Provide the (x, y) coordinate of the cell's center where the given text is located.  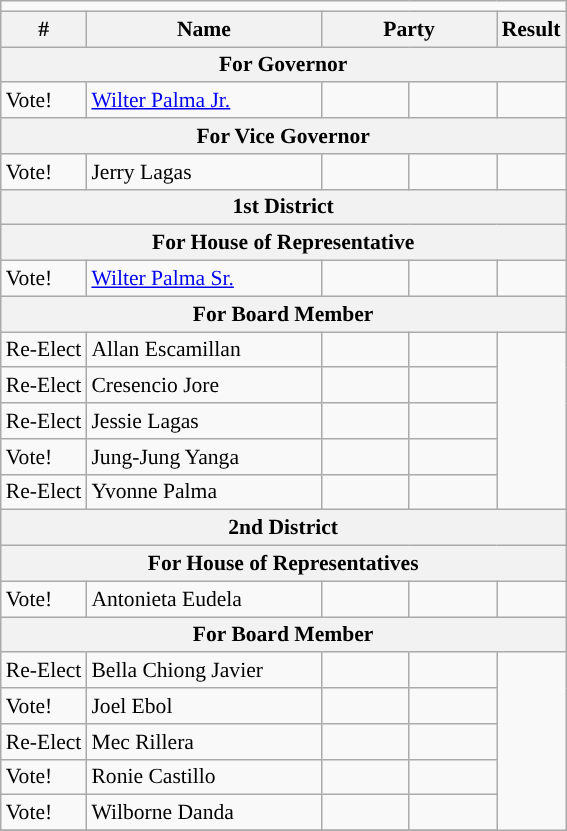
# (44, 29)
For House of Representative (284, 243)
Bella Chiong Javier (204, 671)
For Governor (284, 65)
Ronie Castillo (204, 777)
Mec Rillera (204, 742)
Wilborne Danda (204, 813)
Wilter Palma Sr. (204, 279)
Antonieta Eudela (204, 599)
Jessie Lagas (204, 421)
Party (410, 29)
2nd District (284, 528)
For House of Representatives (284, 564)
Yvonne Palma (204, 492)
1st District (284, 207)
Cresencio Jore (204, 386)
Result (532, 29)
Wilter Palma Jr. (204, 101)
Joel Ebol (204, 706)
Jung-Jung Yanga (204, 457)
Jerry Lagas (204, 172)
Allan Escamillan (204, 350)
For Vice Governor (284, 136)
Name (204, 29)
